Capture the cell that displays the provided text and extract its [X, Y] central coordinate. 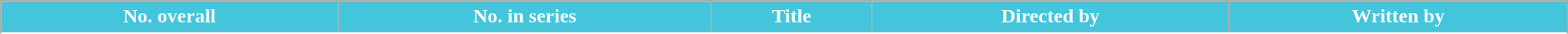
Title [792, 17]
No. overall [170, 17]
Written by [1398, 17]
No. in series [524, 17]
Directed by [1050, 17]
